Determine the (X, Y) coordinate at the center of the cell enclosing the given text.  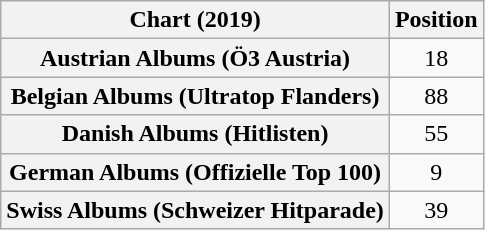
Belgian Albums (Ultratop Flanders) (196, 96)
Austrian Albums (Ö3 Austria) (196, 58)
55 (436, 134)
German Albums (Offizielle Top 100) (196, 172)
Chart (2019) (196, 20)
39 (436, 210)
Position (436, 20)
Danish Albums (Hitlisten) (196, 134)
Swiss Albums (Schweizer Hitparade) (196, 210)
88 (436, 96)
9 (436, 172)
18 (436, 58)
